Return the (X, Y) coordinate for the center point of the cell that contains the specified text.  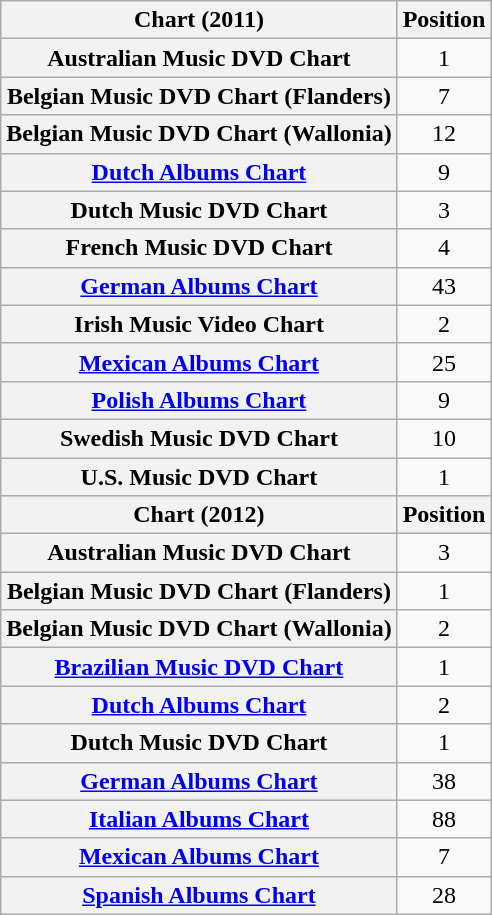
Irish Music Video Chart (199, 324)
38 (444, 781)
Chart (2011) (199, 20)
10 (444, 438)
12 (444, 134)
88 (444, 819)
25 (444, 362)
Brazilian Music DVD Chart (199, 667)
French Music DVD Chart (199, 248)
U.S. Music DVD Chart (199, 477)
Polish Albums Chart (199, 400)
4 (444, 248)
Spanish Albums Chart (199, 895)
Swedish Music DVD Chart (199, 438)
Italian Albums Chart (199, 819)
43 (444, 286)
28 (444, 895)
Chart (2012) (199, 515)
